From the cell containing the given text, extract its center point as (X, Y) coordinate. 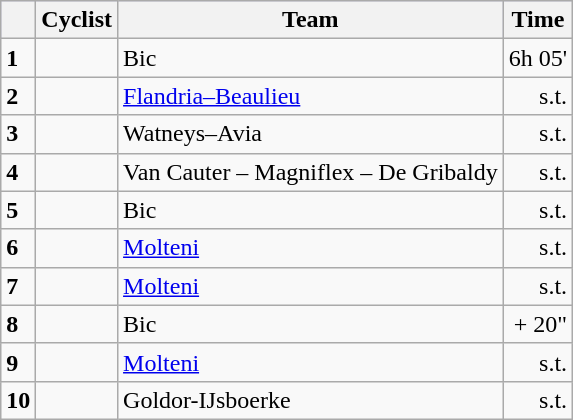
3 (18, 134)
Flandria–Beaulieu (311, 96)
Van Cauter – Magniflex – De Gribaldy (311, 172)
Watneys–Avia (311, 134)
+ 20" (538, 324)
7 (18, 286)
5 (18, 210)
Time (538, 20)
6h 05' (538, 58)
9 (18, 362)
1 (18, 58)
Cyclist (77, 20)
6 (18, 248)
Goldor-IJsboerke (311, 400)
10 (18, 400)
4 (18, 172)
Team (311, 20)
8 (18, 324)
2 (18, 96)
